Locate the cell with the specified text and output its (X, Y) center coordinate. 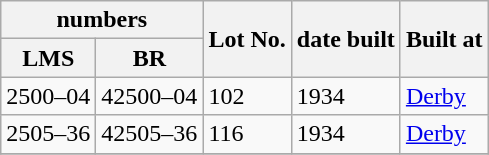
BR (150, 58)
2505–36 (48, 134)
116 (247, 134)
numbers (102, 20)
Lot No. (247, 39)
42505–36 (150, 134)
2500–04 (48, 96)
42500–04 (150, 96)
Built at (444, 39)
date built (346, 39)
LMS (48, 58)
102 (247, 96)
